For the text-containing cell, return its midpoint in [X, Y] coordinate format. 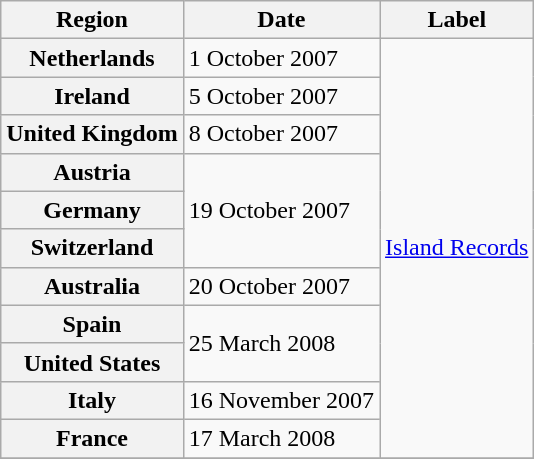
United States [92, 362]
Island Records [457, 248]
17 March 2008 [281, 438]
Austria [92, 172]
Ireland [92, 96]
Label [457, 20]
Australia [92, 286]
Netherlands [92, 58]
20 October 2007 [281, 286]
16 November 2007 [281, 400]
France [92, 438]
Italy [92, 400]
1 October 2007 [281, 58]
25 March 2008 [281, 343]
Region [92, 20]
Spain [92, 324]
Switzerland [92, 248]
8 October 2007 [281, 134]
United Kingdom [92, 134]
19 October 2007 [281, 210]
5 October 2007 [281, 96]
Date [281, 20]
Germany [92, 210]
